Detect which cell encompasses the target text, then output its (X, Y) center coordinate. 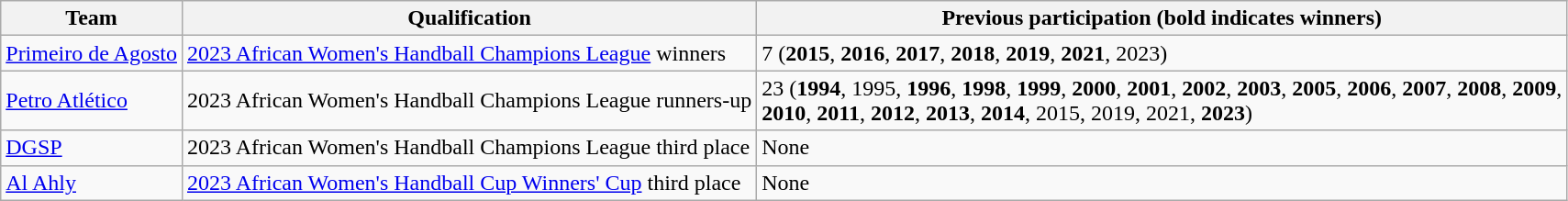
2023 African Women's Handball Cup Winners' Cup third place (469, 183)
2023 African Women's Handball Champions League runners-up (469, 101)
2023 African Women's Handball Champions League third place (469, 148)
Primeiro de Agosto (92, 53)
DGSP (92, 148)
2023 African Women's Handball Champions League winners (469, 53)
7 (2015, 2016, 2017, 2018, 2019, 2021, 2023) (1162, 53)
Al Ahly (92, 183)
Petro Atlético (92, 101)
23 (1994, 1995, 1996, 1998, 1999, 2000, 2001, 2002, 2003, 2005, 2006, 2007, 2008, 2009,2010, 2011, 2012, 2013, 2014, 2015, 2019, 2021, 2023) (1162, 101)
Qualification (469, 18)
Team (92, 18)
Previous participation (bold indicates winners) (1162, 18)
